Search for the cell housing the specified text and yield its [x, y] center coordinate. 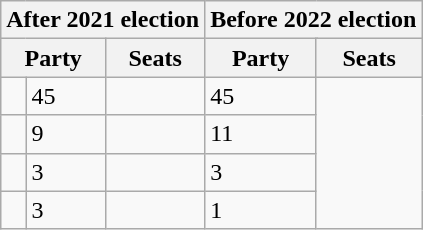
Before 2022 election [314, 20]
9 [66, 134]
After 2021 election [103, 20]
11 [261, 134]
1 [261, 210]
